Find where the given text appears and provide that cell's center as [X, Y] coordinate. 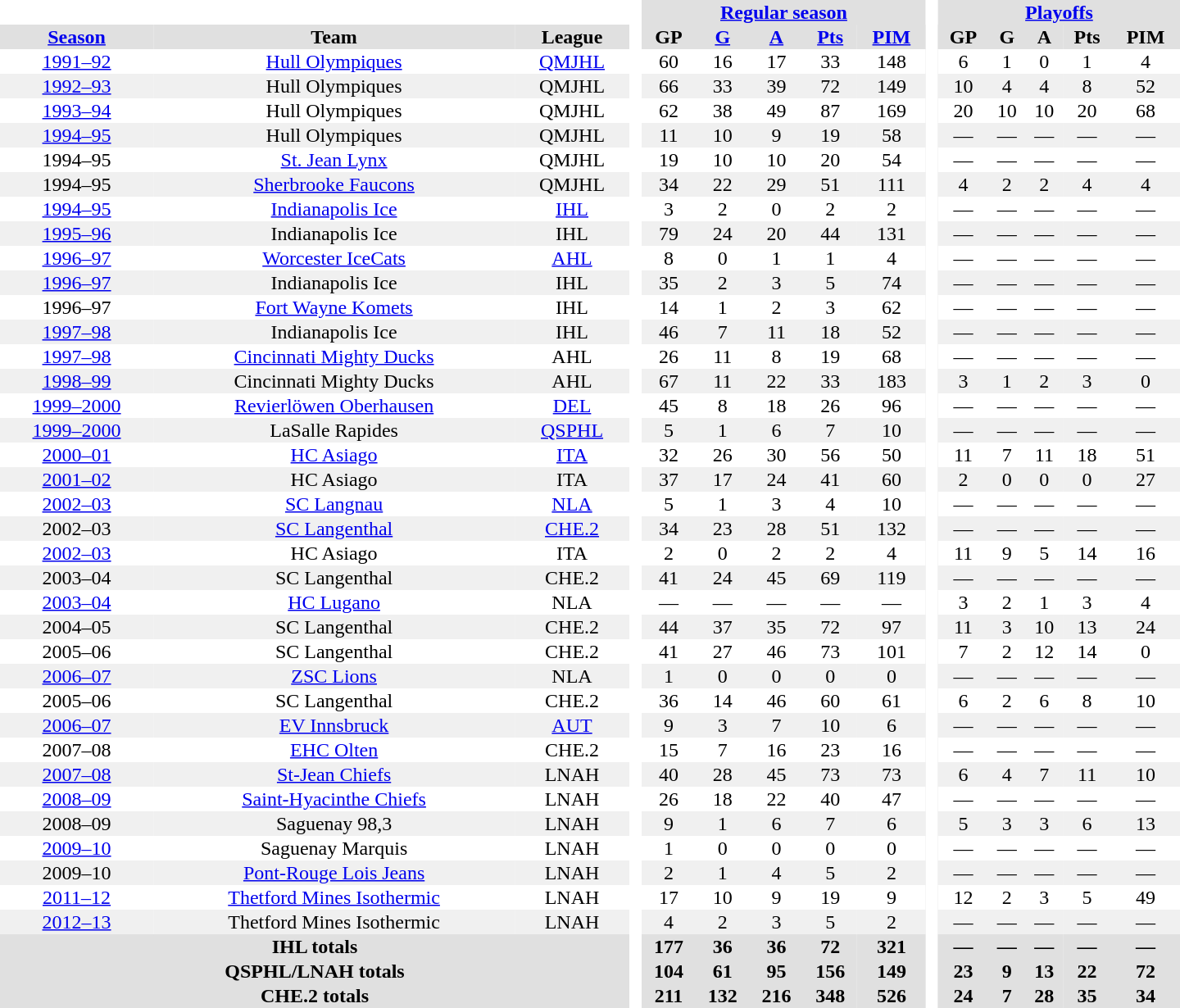
95 [777, 971]
Saguenay Marquis [334, 848]
79 [669, 234]
EV Innsbruck [334, 725]
96 [892, 406]
39 [777, 86]
101 [892, 652]
CHE.2 totals [315, 996]
Season [77, 37]
Sherbrooke Faucons [334, 184]
1998–99 [77, 381]
50 [892, 455]
HC Lugano [334, 602]
Pont-Rouge Lois Jeans [334, 873]
SC Langnau [334, 504]
1992–93 [77, 86]
2004–05 [77, 627]
1991–92 [77, 61]
87 [830, 111]
2000–01 [77, 455]
2001–02 [77, 479]
348 [830, 996]
177 [669, 947]
Fort Wayne Komets [334, 307]
DEL [572, 406]
131 [892, 234]
Saint-Hyacinthe Chiefs [334, 799]
32 [669, 455]
69 [830, 578]
58 [892, 135]
119 [892, 578]
Regular season [783, 12]
148 [892, 61]
Team [334, 37]
183 [892, 381]
League [572, 37]
211 [669, 996]
Playoffs [1059, 12]
54 [892, 160]
Saguenay 98,3 [334, 824]
AUT [572, 725]
111 [892, 184]
66 [669, 86]
St-Jean Chiefs [334, 774]
2011–12 [77, 897]
56 [830, 455]
EHC Olten [334, 750]
ZSC Lions [334, 676]
IHL totals [315, 947]
Worcester IceCats [334, 258]
1995–96 [77, 234]
67 [669, 381]
97 [892, 627]
526 [892, 996]
156 [830, 971]
169 [892, 111]
216 [777, 996]
30 [777, 455]
QSPHL [572, 430]
1993–94 [77, 111]
St. Jean Lynx [334, 160]
29 [777, 184]
2012–13 [77, 922]
47 [892, 799]
321 [892, 947]
15 [669, 750]
38 [723, 111]
Revierlöwen Oberhausen [334, 406]
74 [892, 283]
QSPHL/LNAH totals [315, 971]
LaSalle Rapides [334, 430]
104 [669, 971]
